Pinpoint the cell where the given text exists, returning its [x, y] midpoint coordinate. 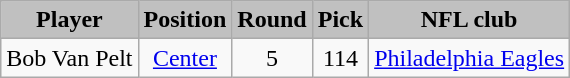
Position [185, 20]
5 [272, 58]
Pick [340, 20]
Bob Van Pelt [70, 58]
Round [272, 20]
Philadelphia Eagles [470, 58]
114 [340, 58]
Player [70, 20]
NFL club [470, 20]
Center [185, 58]
